Pinpoint the cell where the given text exists, returning its [x, y] midpoint coordinate. 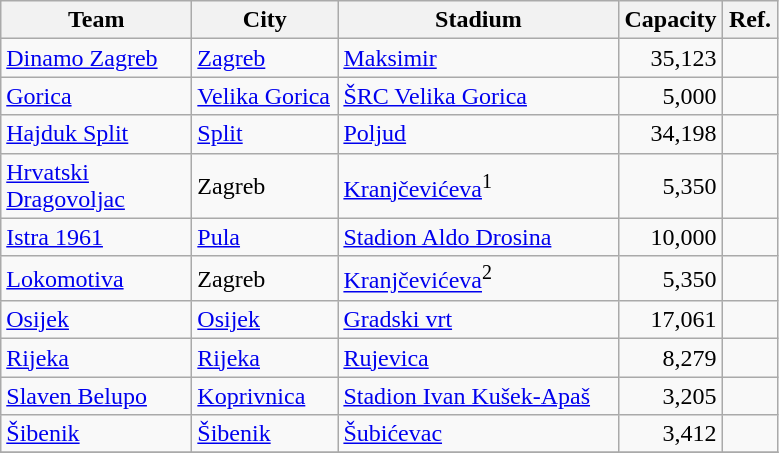
34,198 [670, 134]
Šubićevac [478, 434]
City [265, 20]
Capacity [670, 20]
Team [96, 20]
10,000 [670, 237]
Koprivnica [265, 396]
Split [265, 134]
Gorica [96, 96]
Kranjčevićeva1 [478, 186]
Hajduk Split [96, 134]
35,123 [670, 58]
Stadium [478, 20]
ŠRC Velika Gorica [478, 96]
Gradski vrt [478, 320]
Stadion Aldo Drosina [478, 237]
3,205 [670, 396]
Pula [265, 237]
3,412 [670, 434]
Velika Gorica [265, 96]
Maksimir [478, 58]
Rujevica [478, 358]
5,000 [670, 96]
Dinamo Zagreb [96, 58]
Lokomotiva [96, 278]
Ref. [750, 20]
Stadion Ivan Kušek-Apaš [478, 396]
Poljud [478, 134]
Hrvatski Dragovoljac [96, 186]
Slaven Belupo [96, 396]
8,279 [670, 358]
17,061 [670, 320]
Kranjčevićeva2 [478, 278]
Istra 1961 [96, 237]
